Search for the cell housing the specified text and yield its [X, Y] center coordinate. 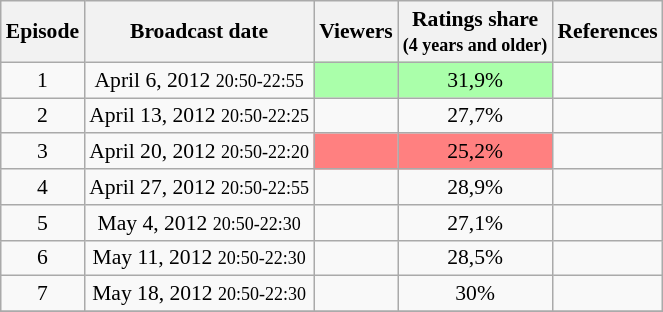
Ratings share(4 years and older) [476, 32]
Broadcast date [199, 32]
May 4, 2012 20:50-22:30 [199, 223]
30% [476, 294]
4 [42, 187]
May 18, 2012 20:50-22:30 [199, 294]
28,5% [476, 258]
3 [42, 152]
April 6, 2012 20:50-22:55 [199, 80]
27,1% [476, 223]
Viewers [356, 32]
27,7% [476, 116]
May 11, 2012 20:50-22:30 [199, 258]
April 27, 2012 20:50-22:55 [199, 187]
28,9% [476, 187]
2 [42, 116]
1 [42, 80]
5 [42, 223]
7 [42, 294]
6 [42, 258]
April 13, 2012 20:50-22:25 [199, 116]
Episode [42, 32]
25,2% [476, 152]
References [607, 32]
April 20, 2012 20:50-22:20 [199, 152]
31,9% [476, 80]
